Capture the cell that displays the provided text and extract its [X, Y] central coordinate. 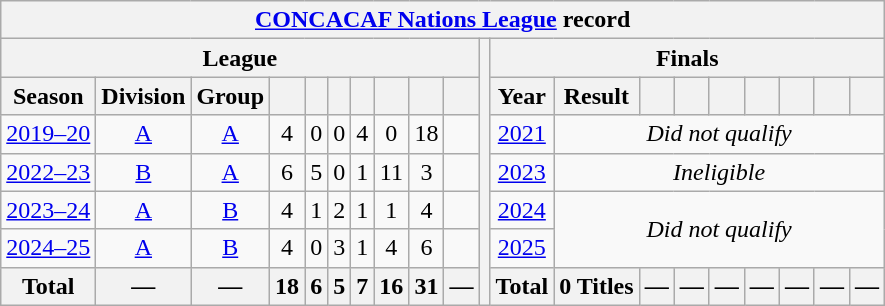
2021 [522, 134]
2019–20 [48, 134]
Ineligible [720, 172]
2022–23 [48, 172]
CONCACAF Nations League record [443, 20]
2025 [522, 248]
16 [392, 286]
0 Titles [597, 286]
2024 [522, 210]
Group [230, 96]
Season [48, 96]
7 [362, 286]
Result [597, 96]
League [240, 58]
11 [392, 172]
31 [426, 286]
2 [340, 210]
2024–25 [48, 248]
Finals [687, 58]
2023–24 [48, 210]
Division [144, 96]
2023 [522, 172]
Year [522, 96]
